Locate the cell with the specified text and output its [x, y] center coordinate. 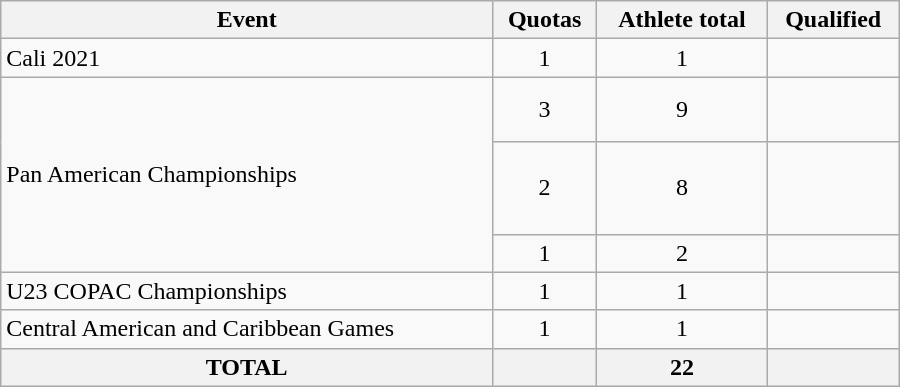
U23 COPAC Championships [247, 291]
22 [682, 367]
9 [682, 110]
3 [545, 110]
Qualified [833, 20]
Athlete total [682, 20]
Central American and Caribbean Games [247, 329]
Event [247, 20]
Quotas [545, 20]
Cali 2021 [247, 58]
TOTAL [247, 367]
8 [682, 188]
Pan American Championships [247, 174]
